Extract the [x, y] coordinate from the center of the cell holding the provided text.  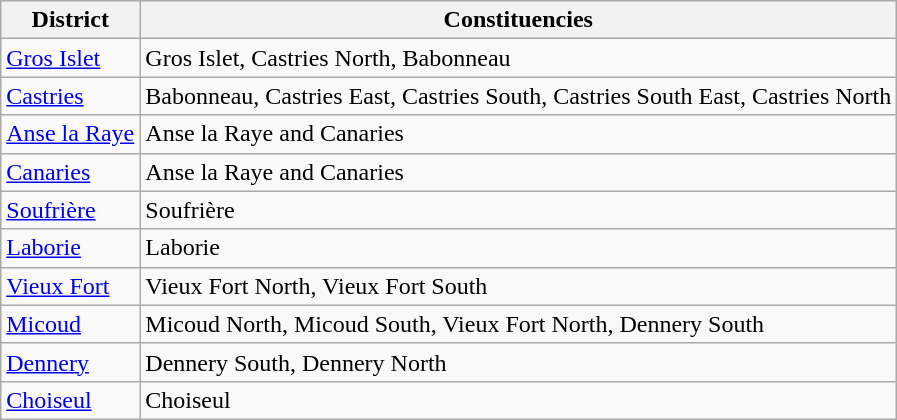
Gros Islet [70, 58]
Dennery [70, 362]
Anse la Raye [70, 134]
Vieux Fort [70, 286]
Castries [70, 96]
Vieux Fort North, Vieux Fort South [518, 286]
Dennery South, Dennery North [518, 362]
Constituencies [518, 20]
Micoud [70, 324]
Micoud North, Micoud South, Vieux Fort North, Dennery South [518, 324]
District [70, 20]
Babonneau, Castries East, Castries South, Castries South East, Castries North [518, 96]
Canaries [70, 172]
Gros Islet, Castries North, Babonneau [518, 58]
